Locate the cell with the specified text and output its (X, Y) center coordinate. 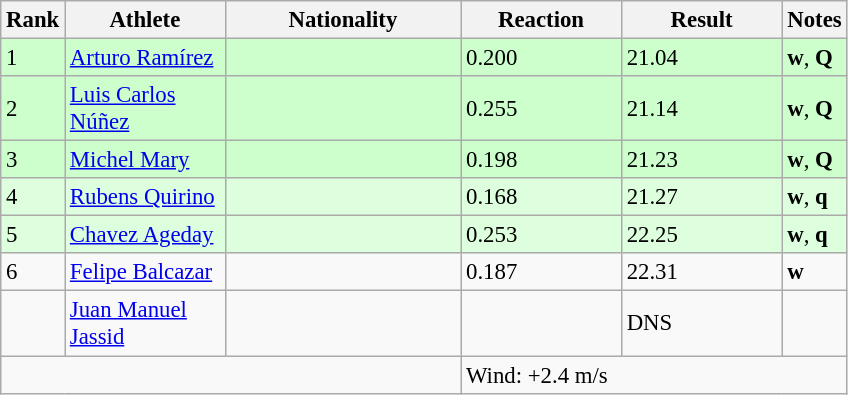
21.27 (702, 197)
3 (33, 160)
Reaction (542, 20)
5 (33, 235)
Juan Manuel Jassid (146, 324)
Athlete (146, 20)
2 (33, 108)
21.04 (702, 58)
Nationality (343, 20)
DNS (702, 324)
Rank (33, 20)
22.31 (702, 273)
Wind: +2.4 m/s (654, 375)
21.23 (702, 160)
0.200 (542, 58)
Result (702, 20)
4 (33, 197)
Michel Mary (146, 160)
0.253 (542, 235)
Chavez Ageday (146, 235)
0.198 (542, 160)
0.187 (542, 273)
Arturo Ramírez (146, 58)
0.168 (542, 197)
Luis Carlos Núñez (146, 108)
6 (33, 273)
21.14 (702, 108)
Notes (814, 20)
1 (33, 58)
Felipe Balcazar (146, 273)
22.25 (702, 235)
Rubens Quirino (146, 197)
w (814, 273)
0.255 (542, 108)
